Return the (X, Y) coordinate for the center point of the cell that contains the specified text.  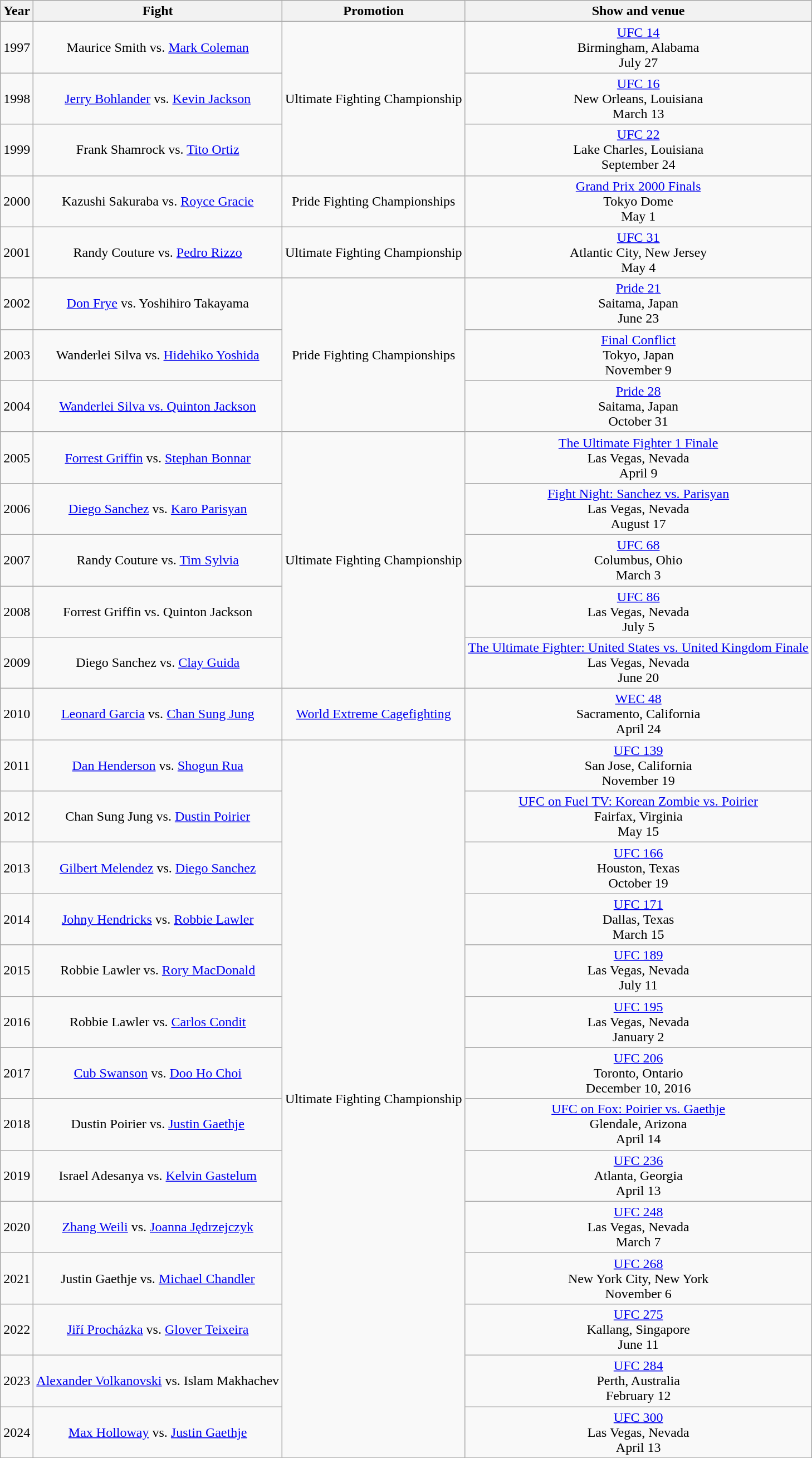
Year (17, 11)
UFC 171Dallas, TexasMarch 15 (638, 919)
2024 (17, 1432)
2003 (17, 355)
UFC 206 Toronto, OntarioDecember 10, 2016 (638, 1073)
UFC 86Las Vegas, NevadaJuly 5 (638, 612)
2017 (17, 1073)
2002 (17, 304)
UFC 248Las Vegas, NevadaMarch 7 (638, 1227)
2011 (17, 765)
Fight Night: Sanchez vs. ParisyanLas Vegas, NevadaAugust 17 (638, 509)
WEC 48Sacramento, CaliforniaApril 24 (638, 714)
Israel Adesanya vs. Kelvin Gastelum (158, 1176)
Robbie Lawler vs. Carlos Condit (158, 1022)
Maurice Smith vs. Mark Coleman (158, 47)
Johny Hendricks vs. Robbie Lawler (158, 919)
Show and venue (638, 11)
Don Frye vs. Yoshihiro Takayama (158, 304)
UFC on Fuel TV: Korean Zombie vs. PoirierFairfax, VirginiaMay 15 (638, 817)
Kazushi Sakuraba vs. Royce Gracie (158, 201)
Dustin Poirier vs. Justin Gaethje (158, 1124)
2018 (17, 1124)
Forrest Griffin vs. Quinton Jackson (158, 612)
Diego Sanchez vs. Karo Parisyan (158, 509)
The Ultimate Fighter 1 FinaleLas Vegas, NevadaApril 9 (638, 457)
Jiří Procházka vs. Glover Teixeira (158, 1329)
2014 (17, 919)
Robbie Lawler vs. Rory MacDonald (158, 971)
Promotion (374, 11)
2023 (17, 1381)
2007 (17, 560)
Max Holloway vs. Justin Gaethje (158, 1432)
2019 (17, 1176)
UFC on Fox: Poirier vs. Gaethje Glendale, ArizonaApril 14 (638, 1124)
Gilbert Melendez vs. Diego Sanchez (158, 868)
Jerry Bohlander vs. Kevin Jackson (158, 99)
2012 (17, 817)
Randy Couture vs. Pedro Rizzo (158, 252)
Justin Gaethje vs. Michael Chandler (158, 1278)
2004 (17, 406)
UFC 31Atlantic City, New JerseyMay 4 (638, 252)
2001 (17, 252)
Final ConflictTokyo, JapanNovember 9 (638, 355)
UFC 275Kallang, SingaporeJune 11 (638, 1329)
UFC 195Las Vegas, NevadaJanuary 2 (638, 1022)
Pride 28Saitama, JapanOctober 31 (638, 406)
Fight (158, 11)
UFC 189Las Vegas, NevadaJuly 11 (638, 971)
UFC 68Columbus, OhioMarch 3 (638, 560)
UFC 22Lake Charles, LouisianaSeptember 24 (638, 150)
Forrest Griffin vs. Stephan Bonnar (158, 457)
UFC 16New Orleans, LouisianaMarch 13 (638, 99)
UFC 14Birmingham, AlabamaJuly 27 (638, 47)
1997 (17, 47)
1998 (17, 99)
2010 (17, 714)
Alexander Volkanovski vs. Islam Makhachev (158, 1381)
Leonard Garcia vs. Chan Sung Jung (158, 714)
Cub Swanson vs. Doo Ho Choi (158, 1073)
2013 (17, 868)
World Extreme Cagefighting (374, 714)
2021 (17, 1278)
2000 (17, 201)
Grand Prix 2000 FinalsTokyo DomeMay 1 (638, 201)
Zhang Weili vs. Joanna Jędrzejczyk (158, 1227)
The Ultimate Fighter: United States vs. United Kingdom FinaleLas Vegas, NevadaJune 20 (638, 663)
UFC 268New York City, New YorkNovember 6 (638, 1278)
2009 (17, 663)
2016 (17, 1022)
Randy Couture vs. Tim Sylvia (158, 560)
UFC 300Las Vegas, NevadaApril 13 (638, 1432)
2015 (17, 971)
UFC 284Perth, AustraliaFebruary 12 (638, 1381)
Diego Sanchez vs. Clay Guida (158, 663)
1999 (17, 150)
Dan Henderson vs. Shogun Rua (158, 765)
2006 (17, 509)
Wanderlei Silva vs. Quinton Jackson (158, 406)
Pride 21Saitama, JapanJune 23 (638, 304)
UFC 236Atlanta, GeorgiaApril 13 (638, 1176)
UFC 166Houston, TexasOctober 19 (638, 868)
2005 (17, 457)
2020 (17, 1227)
2008 (17, 612)
Chan Sung Jung vs. Dustin Poirier (158, 817)
Frank Shamrock vs. Tito Ortiz (158, 150)
UFC 139San Jose, CaliforniaNovember 19 (638, 765)
Wanderlei Silva vs. Hidehiko Yoshida (158, 355)
2022 (17, 1329)
